Scan for the cell matching the given text and deliver its (X, Y) coordinate at center. 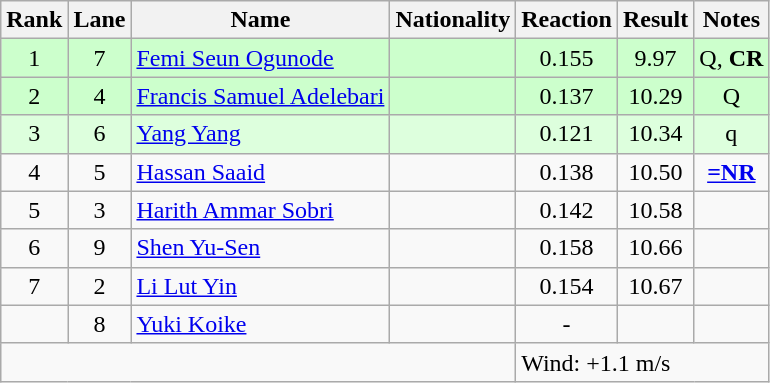
0.158 (567, 248)
Rank (34, 20)
Q (732, 96)
Yuki Koike (260, 324)
0.138 (567, 172)
10.50 (655, 172)
Name (260, 20)
9 (100, 248)
8 (100, 324)
q (732, 134)
- (567, 324)
Notes (732, 20)
0.155 (567, 58)
10.29 (655, 96)
Result (655, 20)
Femi Seun Ogunode (260, 58)
9.97 (655, 58)
Wind: +1.1 m/s (642, 362)
Shen Yu-Sen (260, 248)
1 (34, 58)
0.154 (567, 286)
0.121 (567, 134)
Li Lut Yin (260, 286)
0.142 (567, 210)
Hassan Saaid (260, 172)
Francis Samuel Adelebari (260, 96)
Q, CR (732, 58)
10.66 (655, 248)
Nationality (453, 20)
10.34 (655, 134)
0.137 (567, 96)
=NR (732, 172)
Lane (100, 20)
Harith Ammar Sobri (260, 210)
10.67 (655, 286)
Yang Yang (260, 134)
Reaction (567, 20)
10.58 (655, 210)
